Output the [X, Y] coordinate of the center of the cell containing the given text.  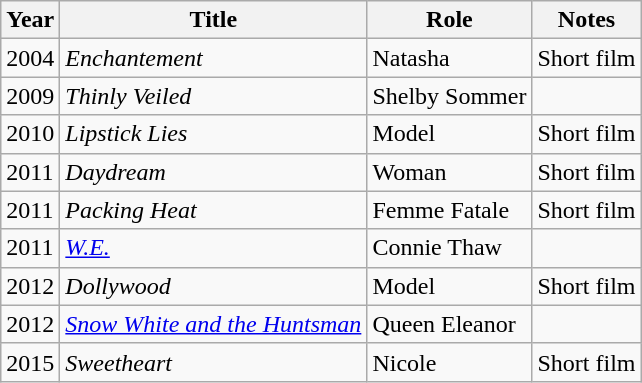
Year [30, 20]
2015 [30, 362]
Lipstick Lies [214, 134]
Enchantement [214, 58]
2010 [30, 134]
Thinly Veiled [214, 96]
Packing Heat [214, 210]
Snow White and the Huntsman [214, 324]
W.E. [214, 248]
Dollywood [214, 286]
Notes [586, 20]
2004 [30, 58]
Nicole [450, 362]
Title [214, 20]
Daydream [214, 172]
Sweetheart [214, 362]
Role [450, 20]
Natasha [450, 58]
Shelby Sommer [450, 96]
Woman [450, 172]
Femme Fatale [450, 210]
Connie Thaw [450, 248]
Queen Eleanor [450, 324]
2009 [30, 96]
